Provide the (X, Y) coordinate of the cell's center where the given text is located.  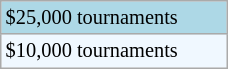
$25,000 tournaments (114, 17)
$10,000 tournaments (114, 51)
